Return (X, Y) of the center of cell containing provided text 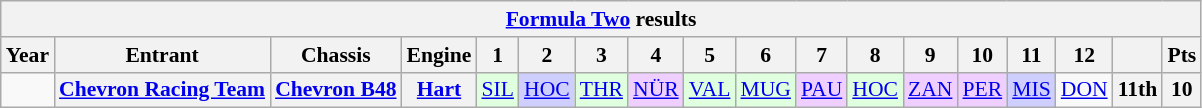
2 (547, 55)
DON (1084, 90)
Chevron Racing Team (162, 90)
PAU (822, 90)
Year (28, 55)
Hart (440, 90)
5 (710, 55)
VAL (710, 90)
12 (1084, 55)
Entrant (162, 55)
8 (875, 55)
Pts (1182, 55)
11 (1032, 55)
NÜR (656, 90)
9 (930, 55)
1 (498, 55)
THR (602, 90)
11th (1138, 90)
MIS (1032, 90)
SIL (498, 90)
MUG (766, 90)
Formula Two results (602, 19)
Engine (440, 55)
ZAN (930, 90)
6 (766, 55)
4 (656, 55)
7 (822, 55)
Chevron B48 (336, 90)
PER (982, 90)
Chassis (336, 55)
3 (602, 55)
